Provide the [x, y] coordinate of the cell's center where the given text is located.  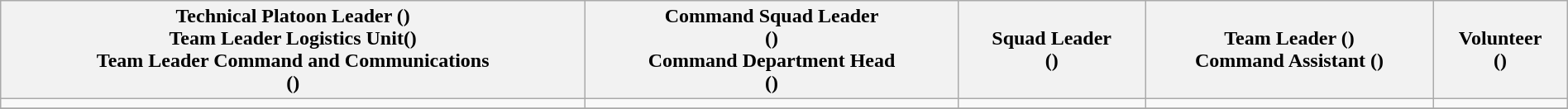
Team Leader ()Command Assistant () [1289, 50]
Technical Platoon Leader ()Team Leader Logistics Unit()Team Leader Command and Communications() [293, 50]
Squad Leader() [1052, 50]
Volunteer () [1500, 50]
Command Squad Leader()Command Department Head() [772, 50]
